Extract the [x, y] coordinate from the center of the cell holding the provided text.  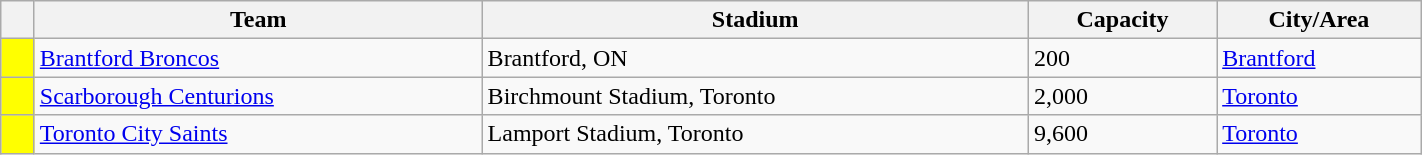
Scarborough Centurions [258, 96]
Lamport Stadium, Toronto [755, 134]
Birchmount Stadium, Toronto [755, 96]
Brantford [1320, 58]
Toronto City Saints [258, 134]
Capacity [1122, 20]
9,600 [1122, 134]
Brantford, ON [755, 58]
200 [1122, 58]
City/Area [1320, 20]
2,000 [1122, 96]
Brantford Broncos [258, 58]
Stadium [755, 20]
Team [258, 20]
